Search for the cell housing the specified text and yield its (x, y) center coordinate. 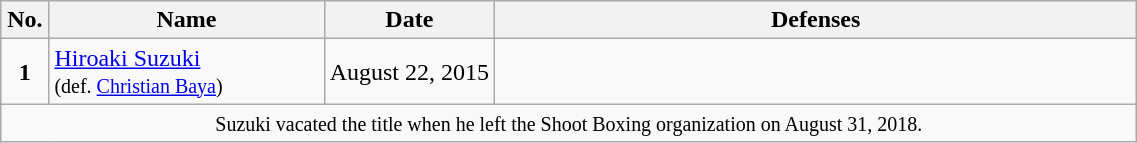
Suzuki vacated the title when he left the Shoot Boxing organization on August 31, 2018. (569, 123)
No. (25, 20)
Name (186, 20)
August 22, 2015 (409, 72)
Defenses (816, 20)
1 (25, 72)
Date (409, 20)
Hiroaki Suzuki(def. Christian Baya) (186, 72)
